Determine the [X, Y] coordinate at the center of the cell enclosing the given text.  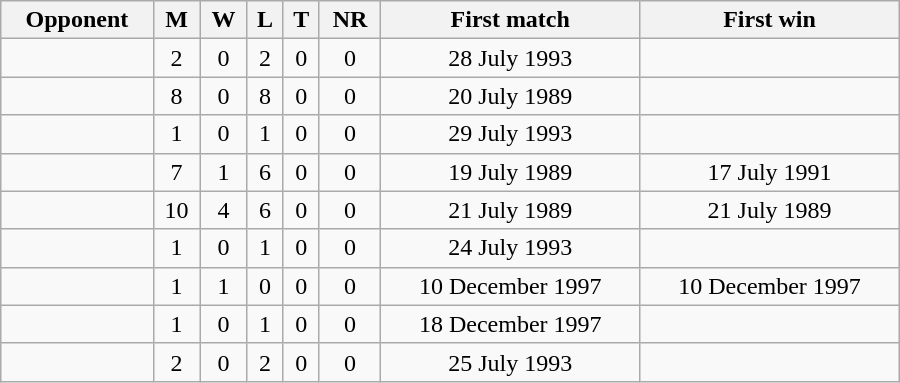
W [224, 20]
M [176, 20]
25 July 1993 [510, 362]
L [265, 20]
10 [176, 210]
28 July 1993 [510, 58]
17 July 1991 [770, 172]
24 July 1993 [510, 248]
19 July 1989 [510, 172]
20 July 1989 [510, 96]
4 [224, 210]
7 [176, 172]
29 July 1993 [510, 134]
T [301, 20]
Opponent [77, 20]
18 December 1997 [510, 324]
NR [350, 20]
First win [770, 20]
First match [510, 20]
